Identify which cell holds the provided text, then report its [x, y] central coordinate. 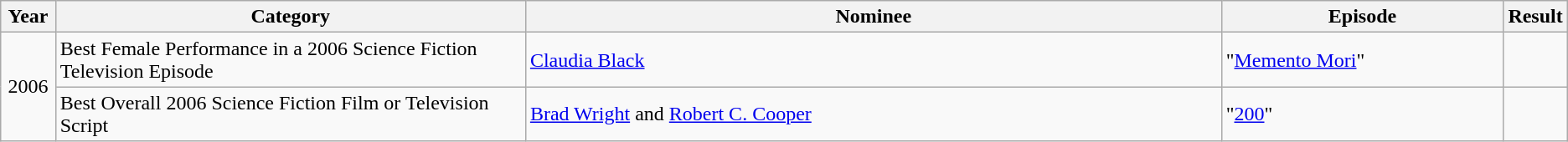
Nominee [873, 17]
Year [28, 17]
Claudia Black [873, 60]
"Memento Mori" [1362, 60]
Best Overall 2006 Science Fiction Film or Television Script [290, 114]
Brad Wright and Robert C. Cooper [873, 114]
Episode [1362, 17]
"200" [1362, 114]
Category [290, 17]
Result [1535, 17]
2006 [28, 87]
Best Female Performance in a 2006 Science Fiction Television Episode [290, 60]
